Locate the cell with the specified text and output its (X, Y) center coordinate. 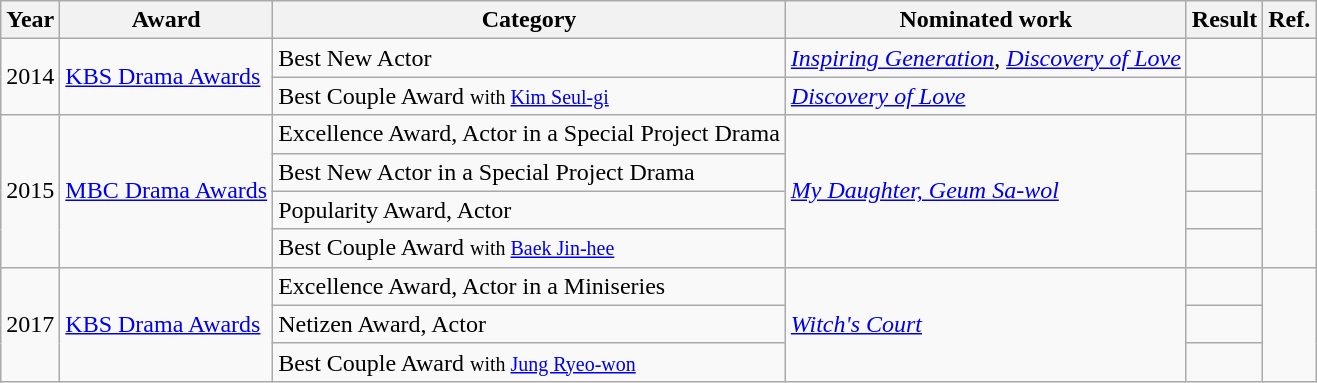
Inspiring Generation, Discovery of Love (986, 58)
Best Couple Award with Jung Ryeo-won (530, 362)
Popularity Award, Actor (530, 210)
Year (30, 20)
My Daughter, Geum Sa-wol (986, 191)
Award (166, 20)
Result (1224, 20)
Discovery of Love (986, 96)
Category (530, 20)
Best Couple Award with Baek Jin-hee (530, 248)
Best New Actor (530, 58)
Nominated work (986, 20)
Ref. (1290, 20)
Best New Actor in a Special Project Drama (530, 172)
Netizen Award, Actor (530, 324)
Witch's Court (986, 324)
Best Couple Award with Kim Seul-gi (530, 96)
Excellence Award, Actor in a Special Project Drama (530, 134)
2014 (30, 77)
2015 (30, 191)
MBC Drama Awards (166, 191)
Excellence Award, Actor in a Miniseries (530, 286)
2017 (30, 324)
